Capture the cell that displays the provided text and extract its [X, Y] central coordinate. 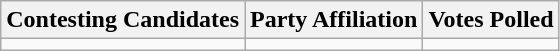
Contesting Candidates [123, 20]
Votes Polled [491, 20]
Party Affiliation [334, 20]
